Capture the cell that displays the provided text and extract its [X, Y] central coordinate. 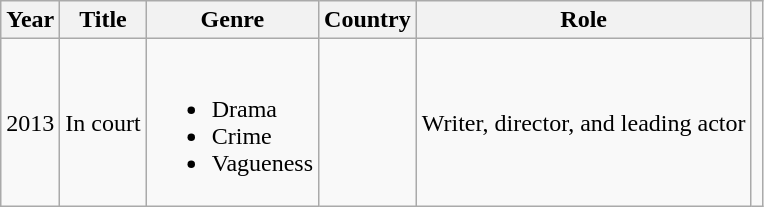
Year [30, 20]
2013 [30, 122]
In court [103, 122]
Genre [232, 20]
Country [368, 20]
DramaCrimeVagueness [232, 122]
Writer, director, and leading actor [584, 122]
Title [103, 20]
Role [584, 20]
